Output the [x, y] coordinate of the center of the cell containing the given text.  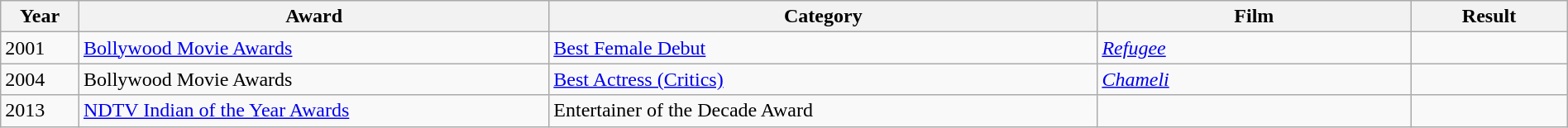
Category [824, 17]
2001 [40, 48]
NDTV Indian of the Year Awards [313, 111]
Entertainer of the Decade Award [824, 111]
Chameli [1254, 79]
Result [1489, 17]
Award [313, 17]
2013 [40, 111]
Best Female Debut [824, 48]
Year [40, 17]
Best Actress (Critics) [824, 79]
Film [1254, 17]
2004 [40, 79]
Refugee [1254, 48]
